Locate the cell with the specified text and output its [X, Y] center coordinate. 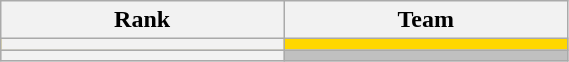
Team [426, 20]
Rank [142, 20]
